Provide the (X, Y) coordinate of the cell's center where the given text is located.  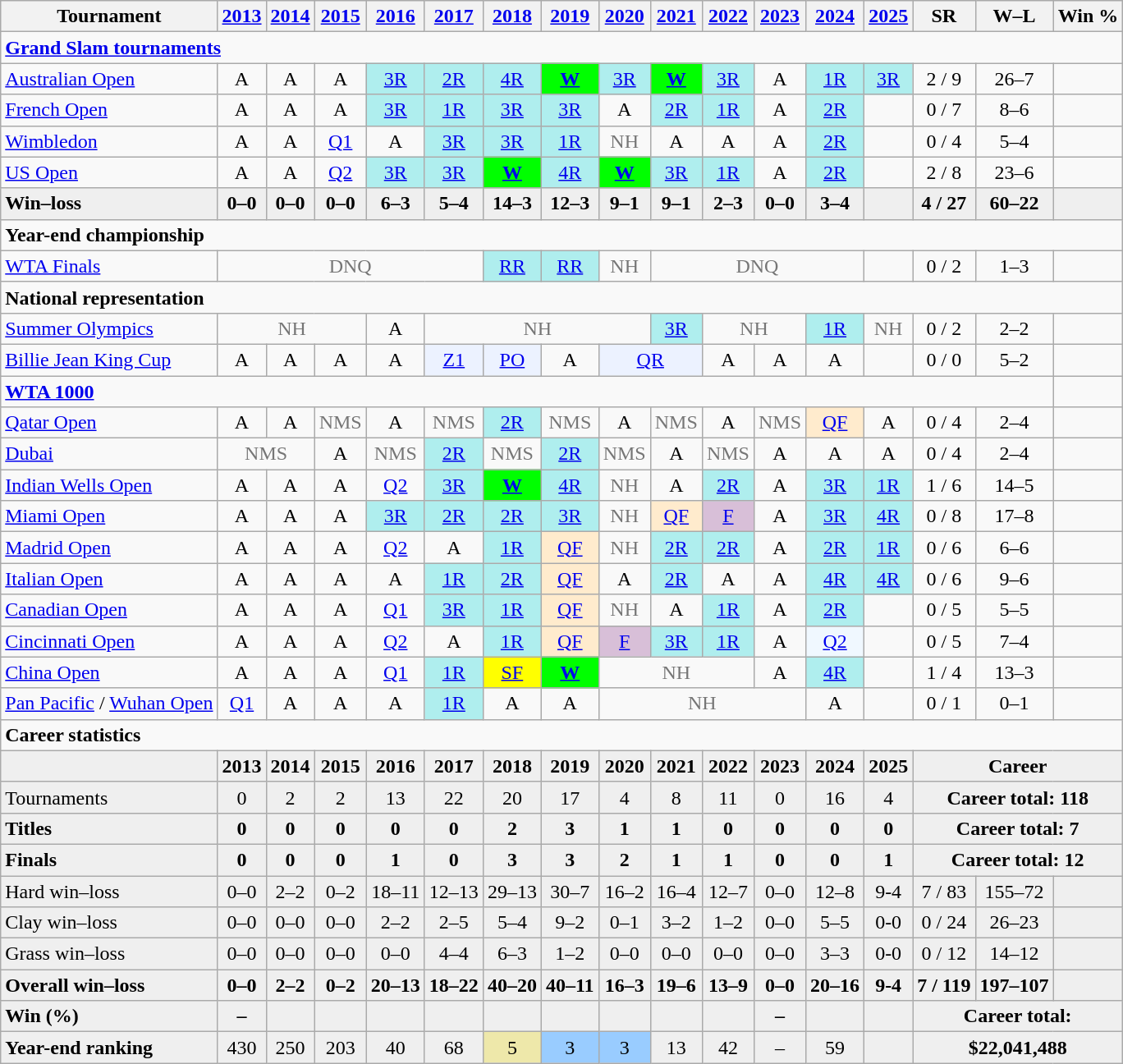
0 / 7 (944, 110)
Billie Jean King Cup (109, 360)
Grass win–loss (109, 954)
3–3 (836, 954)
$22,041,488 (1018, 1048)
16–4 (676, 891)
14–3 (512, 204)
29–13 (512, 891)
Career total: 7 (1018, 828)
Z1 (453, 360)
0 / 12 (944, 954)
7 / 119 (944, 985)
20–16 (836, 985)
Clay win–loss (109, 923)
26–23 (1015, 923)
11 (727, 797)
Wimbledon (109, 141)
Dubai (109, 454)
12–13 (453, 891)
Career total: 118 (1018, 797)
16–2 (624, 891)
0 / 1 (944, 704)
14–5 (1015, 485)
Indian Wells Open (109, 485)
Australian Open (109, 79)
13–9 (727, 985)
14–12 (1015, 954)
20–13 (396, 985)
250 (291, 1048)
SR (944, 16)
13–3 (1015, 672)
17–8 (1015, 516)
23–6 (1015, 172)
1–3 (1015, 266)
Tournament (109, 16)
Cincinnati Open (109, 641)
1 / 6 (944, 485)
Career total: 12 (1018, 860)
Overall win–loss (109, 985)
0 / 0 (944, 360)
3–4 (836, 204)
WTA Finals (109, 266)
8 (676, 797)
0 / 8 (944, 516)
12–8 (836, 891)
2 / 9 (944, 79)
5–2 (1015, 360)
Italian Open (109, 579)
40–11 (570, 985)
National representation (561, 297)
US Open (109, 172)
9–6 (1015, 579)
Hard win–loss (109, 891)
18–22 (453, 985)
1 / 4 (944, 672)
Tournaments (109, 797)
Win (%) (109, 1016)
Win % (1089, 16)
9–2 (570, 923)
0 / 24 (944, 923)
8–6 (1015, 110)
42 (727, 1048)
16 (836, 797)
Summer Olympics (109, 328)
QR (650, 360)
5 (512, 1048)
Career total: (1018, 1016)
W–L (1015, 16)
12–3 (570, 204)
7 / 83 (944, 891)
French Open (109, 110)
Pan Pacific / Wuhan Open (109, 704)
Finals (109, 860)
20 (512, 797)
22 (453, 797)
26–7 (1015, 79)
Madrid Open (109, 548)
2–5 (453, 923)
197–107 (1015, 985)
Qatar Open (109, 423)
SF (512, 672)
Canadian Open (109, 610)
68 (453, 1048)
40–20 (512, 985)
17 (570, 797)
China Open (109, 672)
Miami Open (109, 516)
430 (241, 1048)
30–7 (570, 891)
19–6 (676, 985)
Grand Slam tournaments (561, 48)
3–2 (676, 923)
4 / 27 (944, 204)
155–72 (1015, 891)
Titles (109, 828)
WTA 1000 (527, 392)
4–4 (453, 954)
Career statistics (561, 735)
6–6 (1015, 548)
59 (836, 1048)
Year-end championship (561, 235)
7–4 (1015, 641)
Year-end ranking (109, 1048)
Career (1018, 766)
203 (340, 1048)
2–3 (727, 204)
18–11 (396, 891)
PO (512, 360)
12–7 (727, 891)
60–22 (1015, 204)
16–3 (624, 985)
2 / 8 (944, 172)
Win–loss (109, 204)
40 (396, 1048)
